From the cell containing the given text, extract its center point as [X, Y] coordinate. 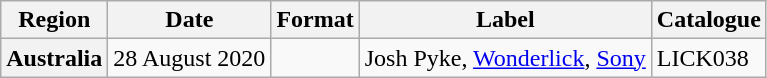
LICK038 [708, 58]
Format [315, 20]
Australia [54, 58]
Date [190, 20]
Region [54, 20]
Catalogue [708, 20]
Label [505, 20]
Josh Pyke, Wonderlick, Sony [505, 58]
28 August 2020 [190, 58]
